Identify which cell holds the provided text, then report its (X, Y) central coordinate. 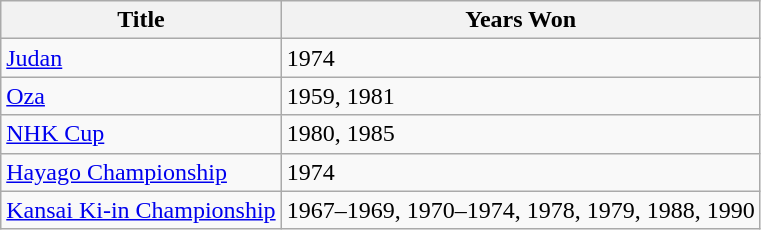
1967–1969, 1970–1974, 1978, 1979, 1988, 1990 (520, 210)
1959, 1981 (520, 96)
NHK Cup (141, 134)
Oza (141, 96)
Kansai Ki-in Championship (141, 210)
Judan (141, 58)
1980, 1985 (520, 134)
Hayago Championship (141, 172)
Title (141, 20)
Years Won (520, 20)
